Return the [X, Y] coordinate for the center point of the cell that contains the specified text.  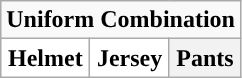
Pants [204, 58]
Jersey [130, 58]
Uniform Combination [121, 20]
Helmet [46, 58]
